Detect which cell encompasses the target text, then output its [x, y] center coordinate. 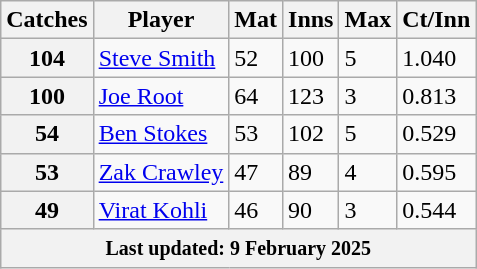
Last updated: 9 February 2025 [238, 248]
64 [256, 96]
4 [368, 172]
47 [256, 172]
Joe Root [161, 96]
Player [161, 20]
102 [311, 134]
Virat Kohli [161, 210]
Ct/Inn [436, 20]
Catches [47, 20]
Zak Crawley [161, 172]
90 [311, 210]
46 [256, 210]
Inns [311, 20]
0.544 [436, 210]
52 [256, 58]
Mat [256, 20]
104 [47, 58]
Steve Smith [161, 58]
0.595 [436, 172]
Ben Stokes [161, 134]
49 [47, 210]
0.813 [436, 96]
0.529 [436, 134]
Max [368, 20]
54 [47, 134]
1.040 [436, 58]
89 [311, 172]
123 [311, 96]
